Provide the [x, y] coordinate of the cell's center where the given text is located.  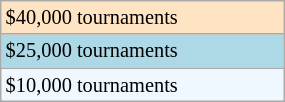
$25,000 tournaments [142, 51]
$10,000 tournaments [142, 85]
$40,000 tournaments [142, 17]
